Find where the given text appears and provide that cell's center as [X, Y] coordinate. 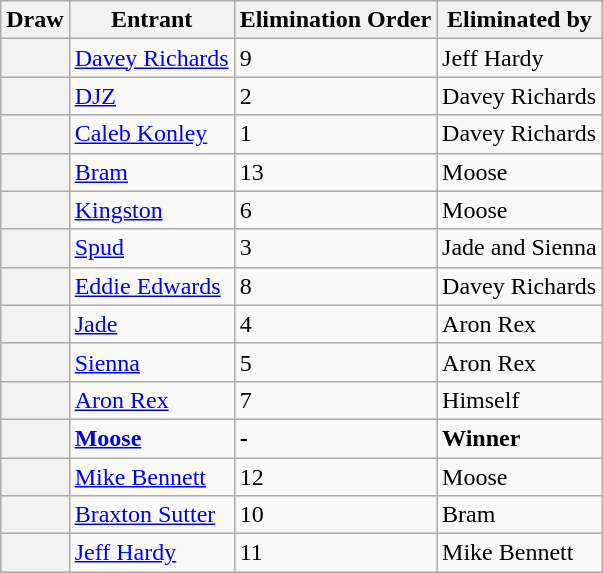
7 [335, 400]
8 [335, 286]
DJZ [152, 96]
Winner [520, 438]
10 [335, 515]
- [335, 438]
2 [335, 96]
11 [335, 553]
4 [335, 324]
12 [335, 477]
1 [335, 134]
3 [335, 248]
Entrant [152, 20]
6 [335, 210]
Draw [35, 20]
5 [335, 362]
Jade and Sienna [520, 248]
Braxton Sutter [152, 515]
Eddie Edwards [152, 286]
Caleb Konley [152, 134]
Jade [152, 324]
Kingston [152, 210]
9 [335, 58]
Spud [152, 248]
Sienna [152, 362]
Himself [520, 400]
Eliminated by [520, 20]
13 [335, 172]
Elimination Order [335, 20]
